From the cell containing the given text, extract its center point as [X, Y] coordinate. 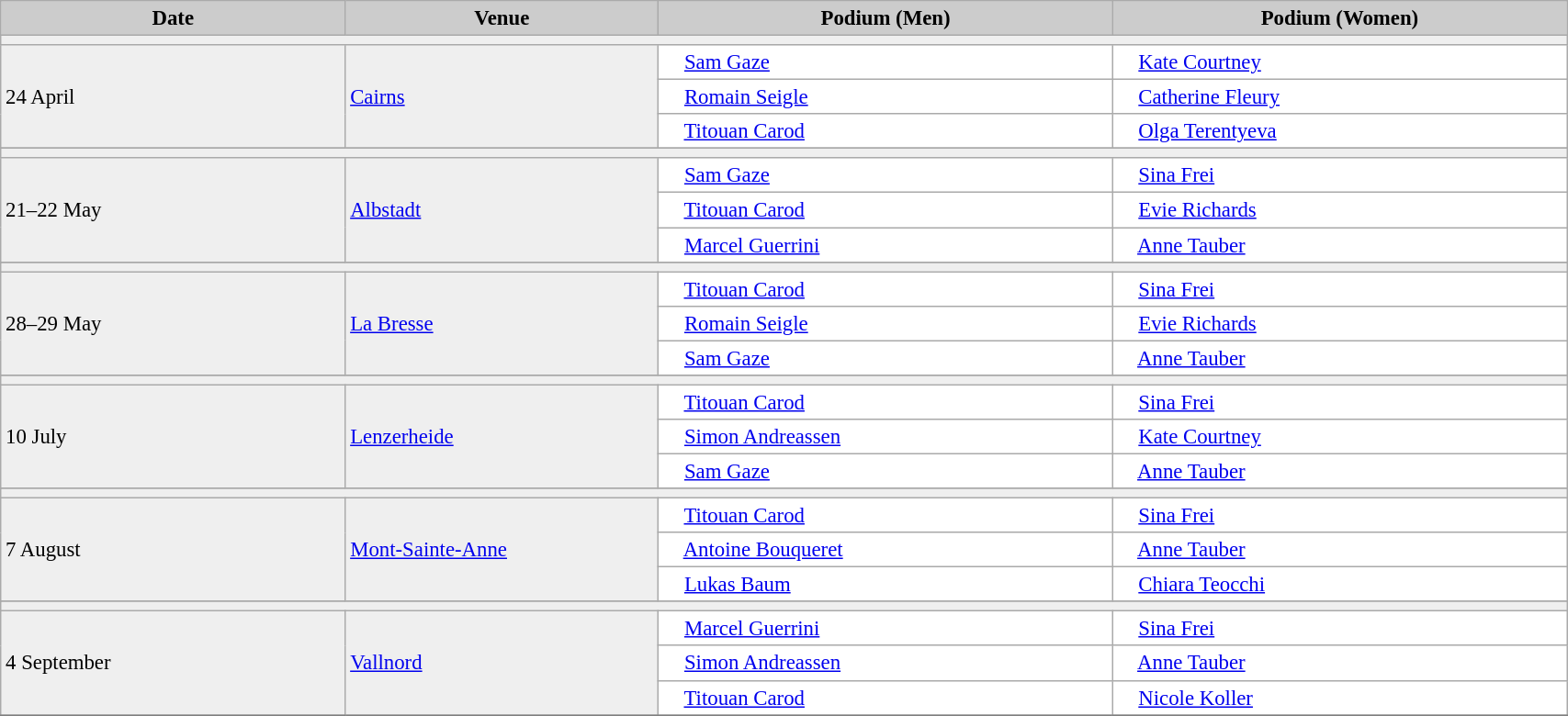
21–22 May [173, 209]
Venue [502, 18]
Cairns [502, 97]
Chiara Teocchi [1339, 585]
La Bresse [502, 323]
Albstadt [502, 209]
Podium (Women) [1339, 18]
7 August [173, 551]
Nicole Koller [1339, 698]
28–29 May [173, 323]
Vallnord [502, 663]
Date [173, 18]
Mont-Sainte-Anne [502, 551]
24 April [173, 97]
Podium (Men) [886, 18]
4 September [173, 663]
Olga Terentyeva [1339, 131]
Lukas Baum [886, 585]
Lenzerheide [502, 437]
10 July [173, 437]
Antoine Bouqueret [886, 550]
Catherine Fleury [1339, 97]
